Capture the cell that displays the provided text and extract its (X, Y) central coordinate. 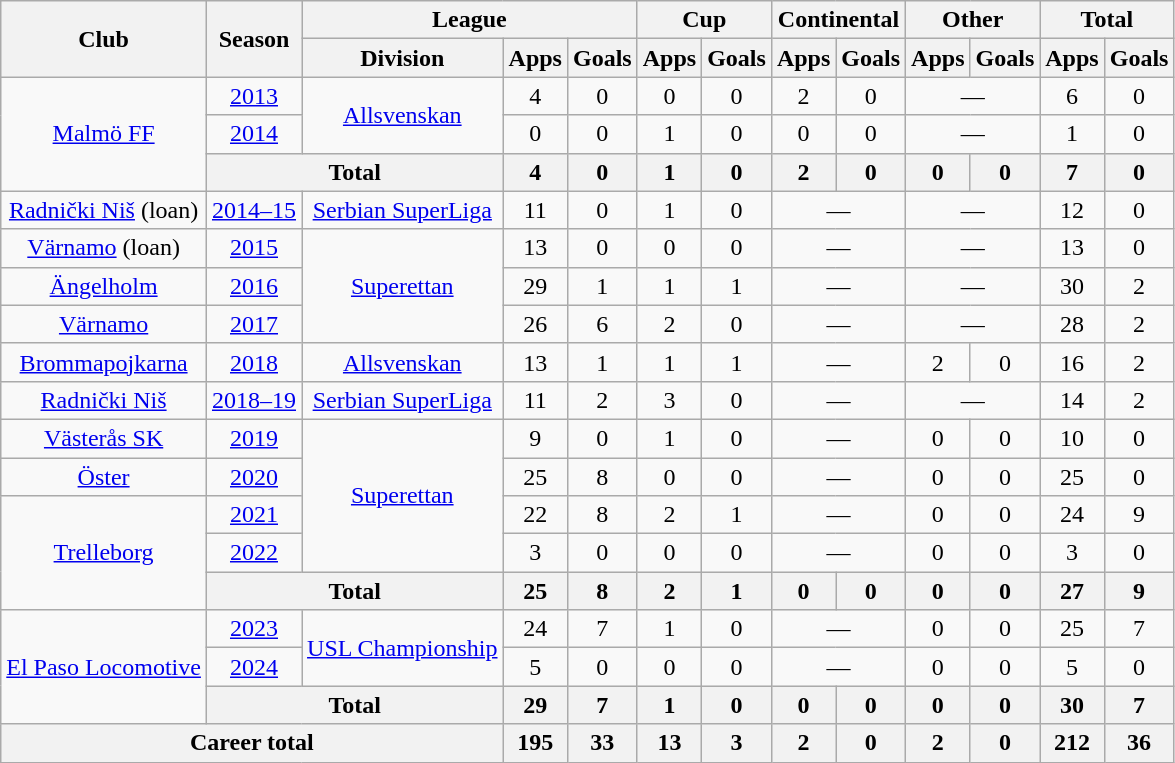
2020 (254, 477)
26 (535, 324)
Continental (838, 20)
2013 (254, 96)
10 (1072, 438)
16 (1072, 362)
2019 (254, 438)
Västerås SK (104, 438)
36 (1139, 743)
El Paso Locomotive (104, 667)
2024 (254, 667)
2017 (254, 324)
Värnamo (loan) (104, 248)
12 (1072, 210)
USL Championship (403, 648)
195 (535, 743)
Club (104, 39)
Malmö FF (104, 134)
2016 (254, 286)
Radnički Niš (loan) (104, 210)
Season (254, 39)
14 (1072, 400)
League (470, 20)
Värnamo (104, 324)
Division (403, 58)
Other (973, 20)
2022 (254, 553)
2014–15 (254, 210)
2018–19 (254, 400)
27 (1072, 591)
Radnički Niš (104, 400)
Ängelholm (104, 286)
Trelleborg (104, 553)
2023 (254, 629)
33 (602, 743)
2014 (254, 134)
2021 (254, 515)
Öster (104, 477)
2015 (254, 248)
Cup (704, 20)
212 (1072, 743)
22 (535, 515)
Career total (252, 743)
Brommapojkarna (104, 362)
28 (1072, 324)
2018 (254, 362)
